Output the [X, Y] coordinate of the center of the cell containing the given text.  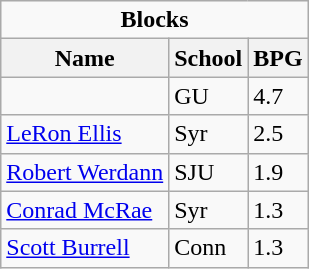
BPG [278, 58]
Conn [208, 248]
Name [85, 58]
Blocks [154, 20]
SJU [208, 172]
GU [208, 96]
4.7 [278, 96]
2.5 [278, 134]
Scott Burrell [85, 248]
Robert Werdann [85, 172]
Conrad McRae [85, 210]
School [208, 58]
LeRon Ellis [85, 134]
1.9 [278, 172]
